Determine the [X, Y] coordinate at the center of the cell enclosing the given text.  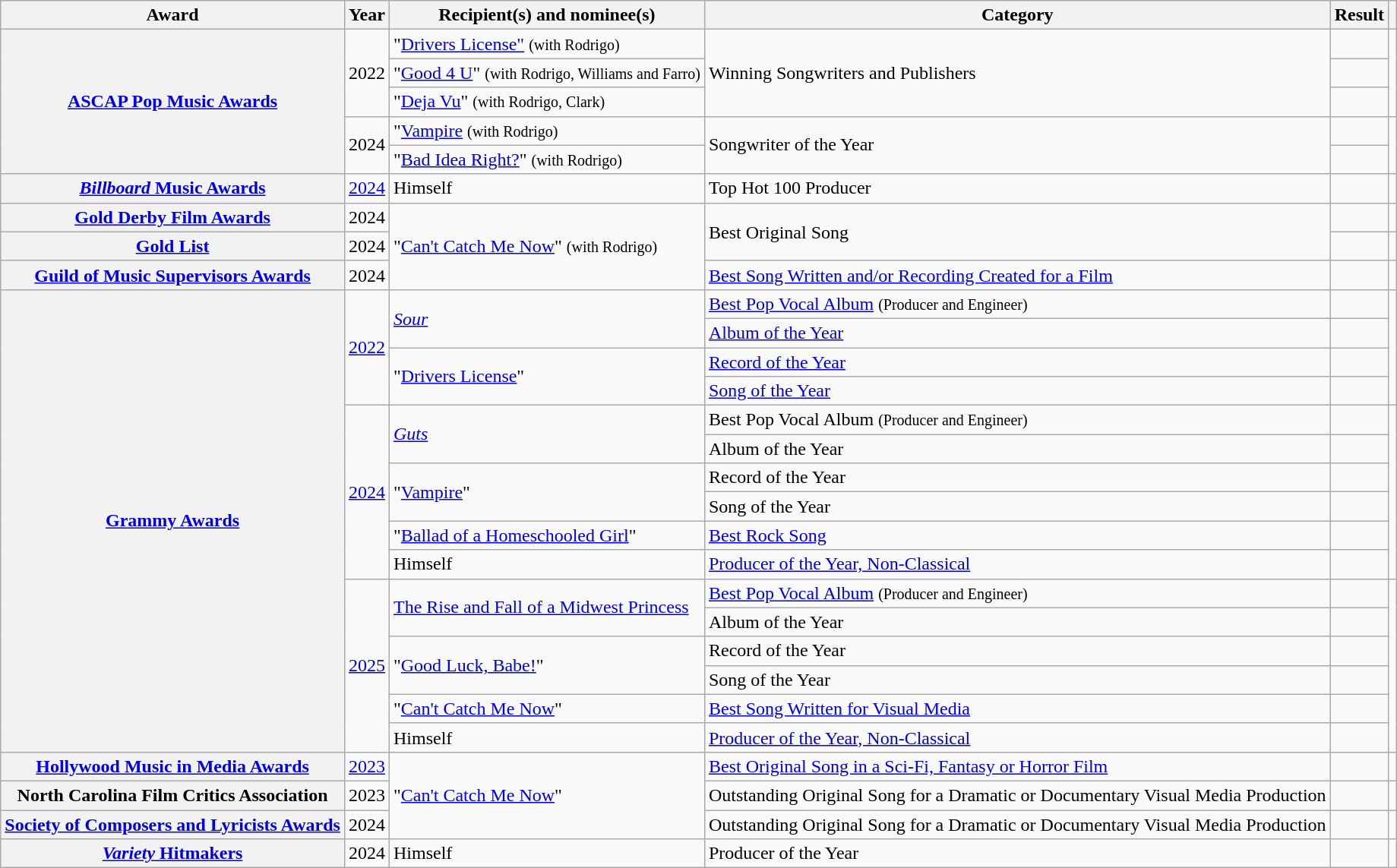
"Vampire (with Rodrigo) [547, 131]
"Bad Idea Right?" (with Rodrigo) [547, 159]
Guts [547, 434]
Grammy Awards [173, 521]
"Drivers License" (with Rodrigo) [547, 44]
"Good Luck, Babe!" [547, 665]
Award [173, 15]
"Deja Vu" (with Rodrigo, Clark) [547, 102]
"Drivers License" [547, 377]
Songwriter of the Year [1017, 145]
Gold Derby Film Awards [173, 217]
North Carolina Film Critics Association [173, 795]
Year [366, 15]
Producer of the Year [1017, 854]
Best Rock Song [1017, 535]
Top Hot 100 Producer [1017, 188]
Result [1359, 15]
Sour [547, 318]
Best Song Written and/or Recording Created for a Film [1017, 275]
Best Original Song in a Sci-Fi, Fantasy or Horror Film [1017, 766]
ASCAP Pop Music Awards [173, 102]
"Vampire" [547, 492]
Hollywood Music in Media Awards [173, 766]
Gold List [173, 246]
Best Original Song [1017, 232]
Winning Songwriters and Publishers [1017, 73]
Guild of Music Supervisors Awards [173, 275]
Variety Hitmakers [173, 854]
Category [1017, 15]
Society of Composers and Lyricists Awards [173, 824]
"Good 4 U" (with Rodrigo, Williams and Farro) [547, 73]
"Ballad of a Homeschooled Girl" [547, 535]
Billboard Music Awards [173, 188]
The Rise and Fall of a Midwest Princess [547, 608]
2025 [366, 665]
"Can't Catch Me Now" (with Rodrigo) [547, 246]
Recipient(s) and nominee(s) [547, 15]
Best Song Written for Visual Media [1017, 709]
